Locate the cell with the specified text and output its (X, Y) center coordinate. 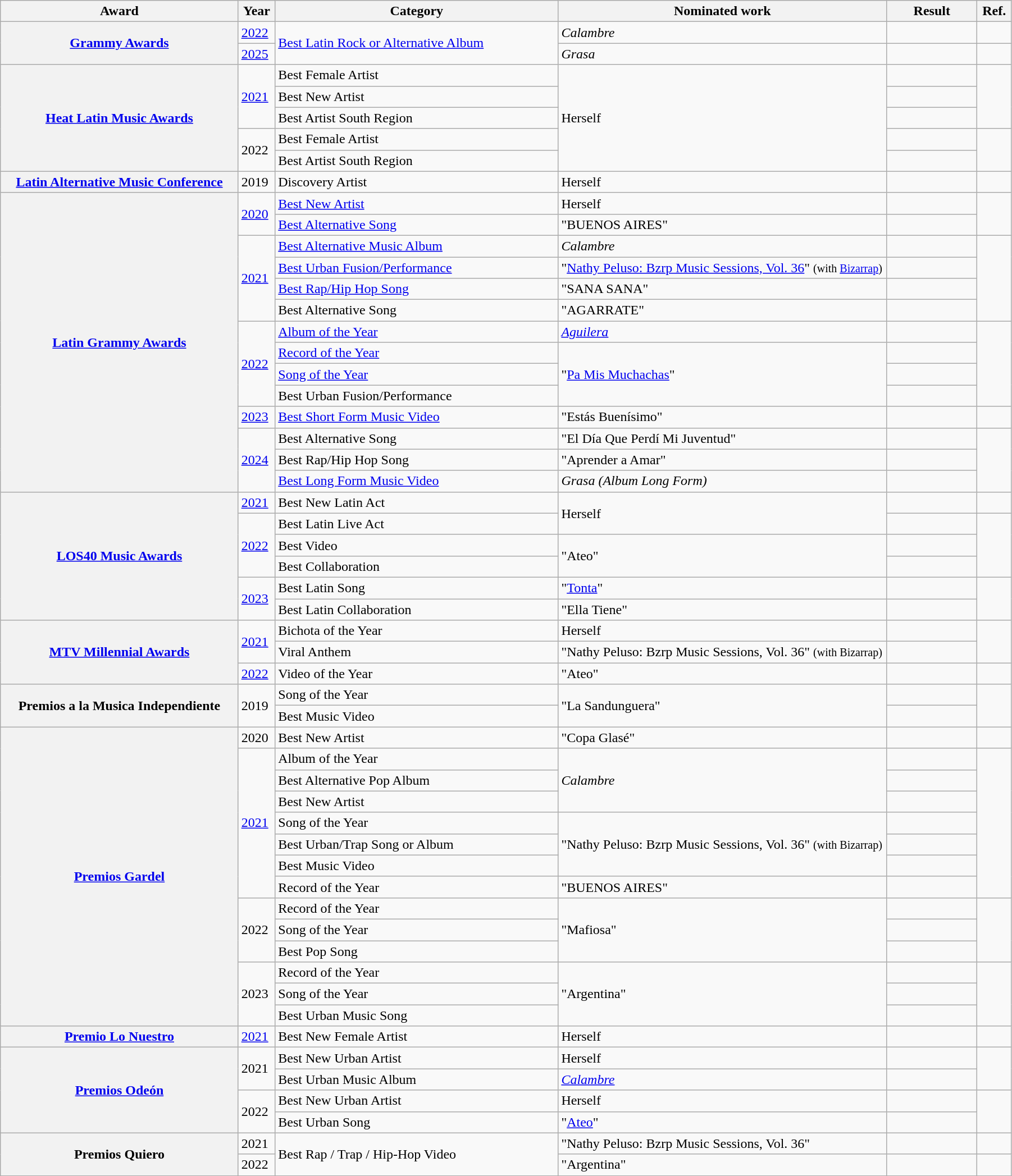
Discovery Artist (417, 182)
Best Latin Live Act (417, 524)
Best Pop Song (417, 951)
Grasa (Album Long Form) (722, 481)
Premios Gardel (119, 877)
"Tonta" (722, 588)
Best New Latin Act (417, 502)
Aguilera (722, 332)
2025 (257, 54)
Ref. (994, 11)
Best Video (417, 545)
Bichota of the Year (417, 631)
Award (119, 11)
Latin Alternative Music Conference (119, 182)
Viral Anthem (417, 652)
"Aprender a Amar" (722, 460)
"El Día Que Perdí Mi Juventud" (722, 438)
"SANA SANA" (722, 289)
"Copa Glasé" (722, 738)
"Ella Tiene" (722, 609)
"AGARRATE" (722, 310)
Best Urban/Trap Song or Album (417, 844)
Premios a la Musica Independiente (119, 706)
2024 (257, 460)
Best Urban Song (417, 1122)
Premio Lo Nuestro (119, 1037)
Grasa (722, 54)
Best Rap / Trap / Hip-Hop Video (417, 1154)
Nominated work (722, 11)
"La Sandunguera" (722, 706)
"Estás Buenísimo" (722, 417)
Premios Quiero (119, 1154)
Video of the Year (417, 674)
"Nathy Peluso: Bzrp Music Sessions, Vol. 36" (722, 1143)
Result (932, 11)
Heat Latin Music Awards (119, 118)
"Pa Mis Muchachas" (722, 374)
MTV Millennial Awards (119, 652)
Year (257, 11)
"Mafiosa" (722, 930)
Best Urban Music Song (417, 1015)
Best Collaboration (417, 566)
Best Short Form Music Video (417, 417)
LOS40 Music Awards (119, 556)
Best Alternative Music Album (417, 246)
Grammy Awards (119, 43)
Best Latin Rock or Alternative Album (417, 43)
Best Long Form Music Video (417, 481)
Premios Odeón (119, 1090)
Latin Grammy Awards (119, 342)
Best Urban Music Album (417, 1079)
Best Latin Song (417, 588)
Best Latin Collaboration (417, 609)
Best New Female Artist (417, 1037)
Category (417, 11)
Best Alternative Pop Album (417, 780)
